Detect which cell encompasses the target text, then output its [x, y] center coordinate. 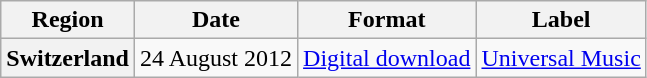
Switzerland [68, 58]
Date [216, 20]
Region [68, 20]
Universal Music [561, 58]
24 August 2012 [216, 58]
Format [387, 20]
Label [561, 20]
Digital download [387, 58]
